For the text-containing cell, return its midpoint in (X, Y) coordinate format. 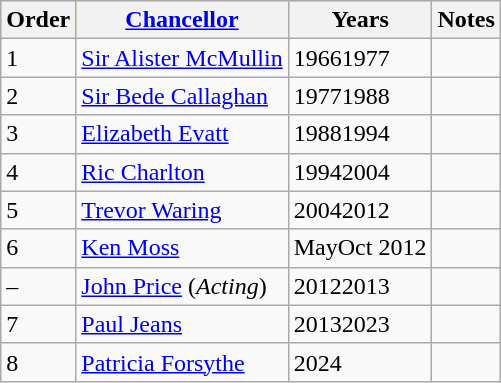
20122013 (360, 286)
John Price (Acting) (182, 286)
– (38, 286)
Paul Jeans (182, 324)
Chancellor (182, 20)
Sir Alister McMullin (182, 58)
Sir Bede Callaghan (182, 96)
Notes (466, 20)
20042012 (360, 210)
Trevor Waring (182, 210)
Order (38, 20)
6 (38, 248)
19771988 (360, 96)
20132023 (360, 324)
MayOct 2012 (360, 248)
Patricia Forsythe (182, 362)
7 (38, 324)
3 (38, 134)
4 (38, 172)
19881994 (360, 134)
8 (38, 362)
Ken Moss (182, 248)
Ric Charlton (182, 172)
19661977 (360, 58)
19942004 (360, 172)
1 (38, 58)
5 (38, 210)
Elizabeth Evatt (182, 134)
2024 (360, 362)
Years (360, 20)
2 (38, 96)
